Capture the cell that displays the provided text and extract its [X, Y] central coordinate. 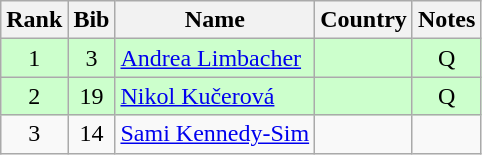
2 [34, 96]
Name [215, 20]
Bib [92, 20]
Nikol Kučerová [215, 96]
Rank [34, 20]
Notes [446, 20]
Sami Kennedy-Sim [215, 134]
Andrea Limbacher [215, 58]
19 [92, 96]
14 [92, 134]
1 [34, 58]
Country [364, 20]
